Detect which cell encompasses the target text, then output its (x, y) center coordinate. 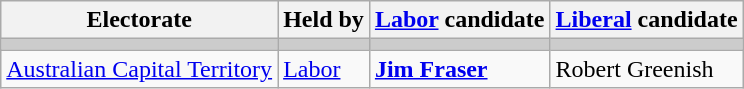
Robert Greenish (646, 69)
Labor (324, 69)
Labor candidate (460, 20)
Liberal candidate (646, 20)
Australian Capital Territory (140, 69)
Held by (324, 20)
Jim Fraser (460, 69)
Electorate (140, 20)
